Search for the cell housing the specified text and yield its [X, Y] center coordinate. 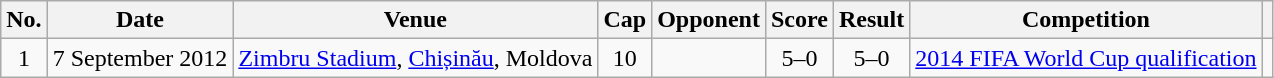
Zimbru Stadium, Chișinău, Moldova [416, 58]
Competition [1086, 20]
Cap [625, 20]
7 September 2012 [140, 58]
2014 FIFA World Cup qualification [1086, 58]
1 [24, 58]
10 [625, 58]
Venue [416, 20]
No. [24, 20]
Score [799, 20]
Date [140, 20]
Result [871, 20]
Opponent [709, 20]
